Scan for the cell matching the given text and deliver its [x, y] coordinate at center. 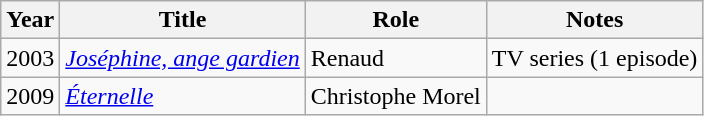
Renaud [396, 58]
Joséphine, ange gardien [182, 58]
TV series (1 episode) [594, 58]
2009 [30, 96]
Role [396, 20]
Year [30, 20]
2003 [30, 58]
Éternelle [182, 96]
Christophe Morel [396, 96]
Notes [594, 20]
Title [182, 20]
